Search for the cell housing the specified text and yield its [X, Y] center coordinate. 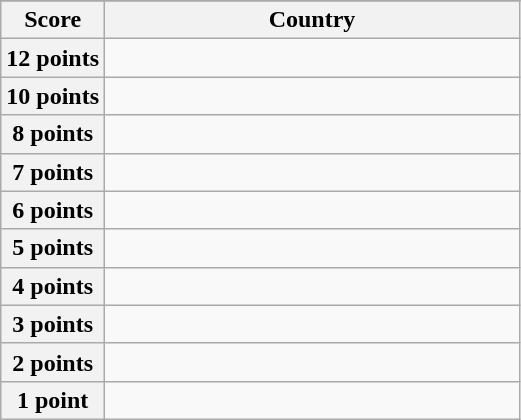
7 points [53, 172]
Country [312, 20]
3 points [53, 324]
1 point [53, 400]
8 points [53, 134]
Score [53, 20]
10 points [53, 96]
5 points [53, 248]
2 points [53, 362]
12 points [53, 58]
4 points [53, 286]
6 points [53, 210]
